Output the (x, y) coordinate of the center of the cell containing the given text.  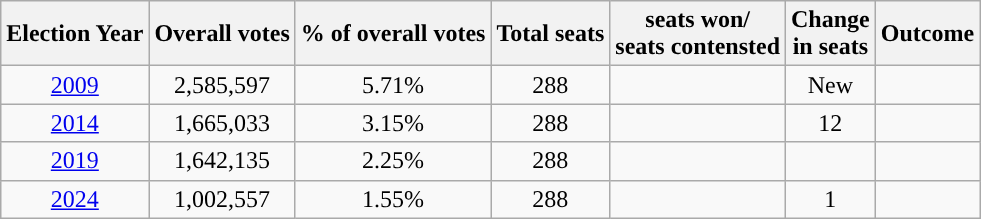
New (831, 85)
Election Year (75, 34)
Outcome (927, 34)
1 (831, 199)
1.55% (393, 199)
2.25% (393, 161)
2,585,597 (222, 85)
seats won/seats contensted (698, 34)
2014 (75, 123)
12 (831, 123)
Overall votes (222, 34)
Total seats (550, 34)
2024 (75, 199)
2019 (75, 161)
5.71% (393, 85)
1,665,033 (222, 123)
Changein seats (831, 34)
1,642,135 (222, 161)
3.15% (393, 123)
% of overall votes (393, 34)
2009 (75, 85)
1,002,557 (222, 199)
